Provide the (X, Y) coordinate of the cell's center where the given text is located.  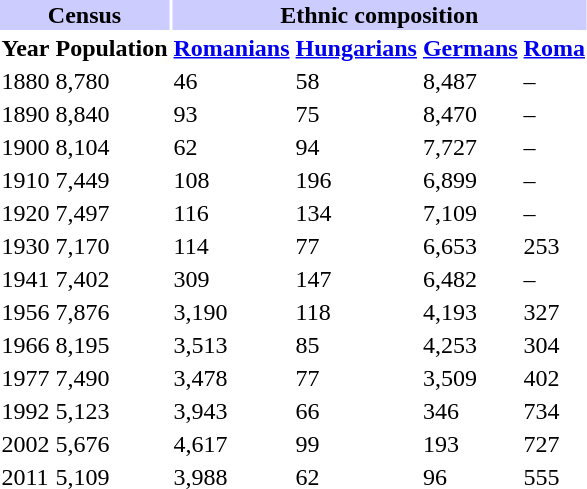
3,513 (232, 345)
7,402 (112, 279)
114 (232, 246)
3,190 (232, 312)
6,653 (470, 246)
7,170 (112, 246)
402 (554, 378)
253 (554, 246)
118 (356, 312)
2002 (26, 444)
3,478 (232, 378)
1977 (26, 378)
116 (232, 213)
99 (356, 444)
346 (470, 411)
4,193 (470, 312)
75 (356, 114)
Year (26, 48)
3,943 (232, 411)
Census (84, 15)
8,840 (112, 114)
1941 (26, 279)
7,490 (112, 378)
734 (554, 411)
5,123 (112, 411)
309 (232, 279)
147 (356, 279)
58 (356, 81)
727 (554, 444)
3,509 (470, 378)
8,470 (470, 114)
94 (356, 147)
1930 (26, 246)
66 (356, 411)
5,676 (112, 444)
7,109 (470, 213)
8,195 (112, 345)
1880 (26, 81)
1900 (26, 147)
1992 (26, 411)
4,617 (232, 444)
6,899 (470, 180)
7,497 (112, 213)
Romanians (232, 48)
62 (232, 147)
327 (554, 312)
1920 (26, 213)
8,780 (112, 81)
Roma (554, 48)
6,482 (470, 279)
7,876 (112, 312)
85 (356, 345)
Hungarians (356, 48)
46 (232, 81)
196 (356, 180)
8,487 (470, 81)
1966 (26, 345)
Population (112, 48)
193 (470, 444)
1956 (26, 312)
Germans (470, 48)
304 (554, 345)
7,727 (470, 147)
1910 (26, 180)
Ethnic composition (379, 15)
1890 (26, 114)
7,449 (112, 180)
4,253 (470, 345)
93 (232, 114)
134 (356, 213)
108 (232, 180)
8,104 (112, 147)
